Pinpoint the cell where the given text exists, returning its (x, y) midpoint coordinate. 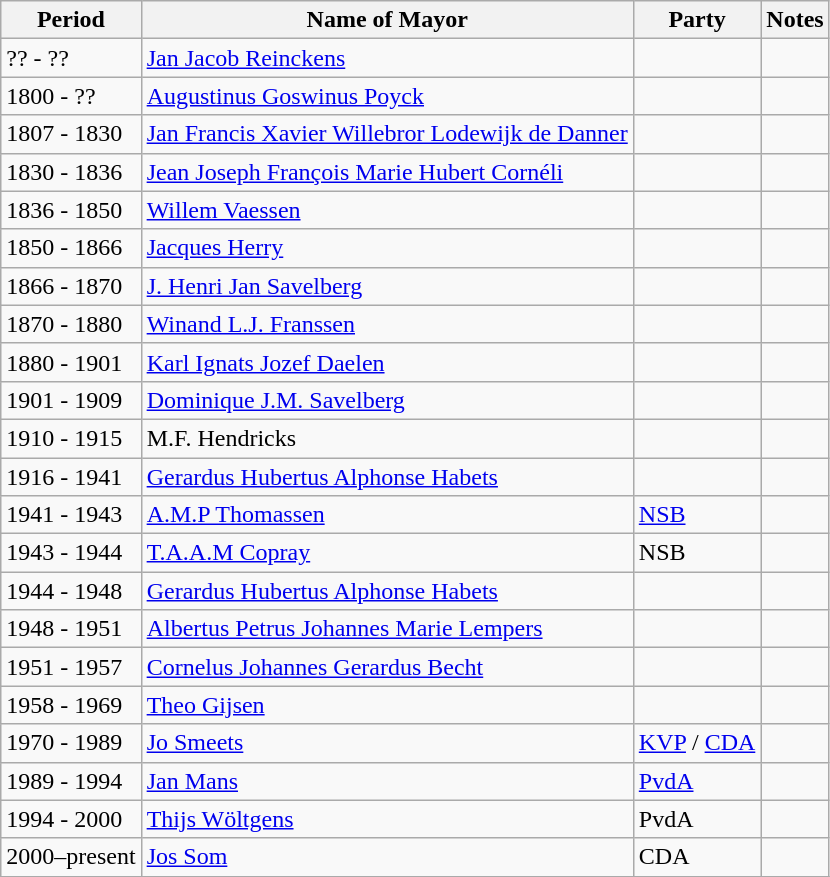
1948 - 1951 (71, 629)
1944 - 1948 (71, 591)
J. Henri Jan Savelberg (387, 286)
1830 - 1836 (71, 172)
2000–present (71, 857)
Jan Jacob Reinckens (387, 58)
1958 - 1969 (71, 705)
1901 - 1909 (71, 400)
Cornelus Johannes Gerardus Becht (387, 667)
T.A.A.M Copray (387, 553)
Dominique J.M. Savelberg (387, 400)
1989 - 1994 (71, 781)
1951 - 1957 (71, 667)
Jacques Herry (387, 248)
Thijs Wöltgens (387, 819)
Karl Ignats Jozef Daelen (387, 362)
Willem Vaessen (387, 210)
Jean Joseph François Marie Hubert Cornéli (387, 172)
1970 - 1989 (71, 743)
Notes (795, 20)
Jo Smeets (387, 743)
1870 - 1880 (71, 324)
1836 - 1850 (71, 210)
1880 - 1901 (71, 362)
1850 - 1866 (71, 248)
1910 - 1915 (71, 438)
Augustinus Goswinus Poyck (387, 96)
1994 - 2000 (71, 819)
KVP / CDA (697, 743)
Name of Mayor (387, 20)
1807 - 1830 (71, 134)
1941 - 1943 (71, 515)
Jan Francis Xavier Willebror Lodewijk de Danner (387, 134)
Theo Gijsen (387, 705)
Winand L.J. Franssen (387, 324)
Party (697, 20)
Period (71, 20)
Jan Mans (387, 781)
M.F. Hendricks (387, 438)
?? - ?? (71, 58)
CDA (697, 857)
1866 - 1870 (71, 286)
Jos Som (387, 857)
1800 - ?? (71, 96)
1916 - 1941 (71, 477)
Albertus Petrus Johannes Marie Lempers (387, 629)
A.M.P Thomassen (387, 515)
1943 - 1944 (71, 553)
